Return the (x, y) coordinate for the center point of the cell that contains the specified text.  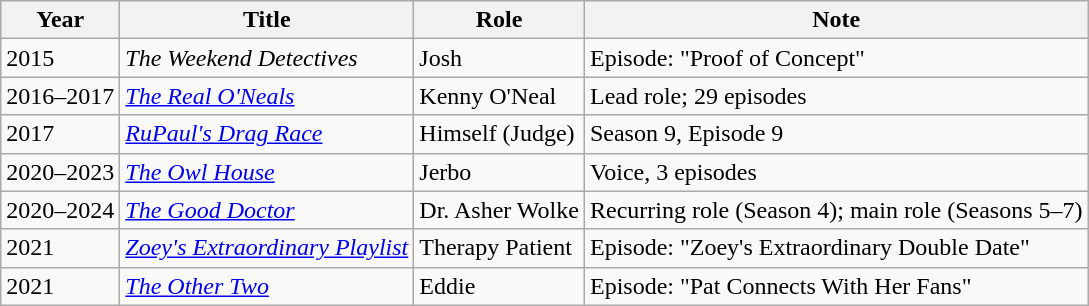
Jerbo (500, 172)
Episode: "Zoey's Extraordinary Double Date" (836, 248)
Year (60, 20)
The Real O'Neals (267, 96)
Kenny O'Neal (500, 96)
The Weekend Detectives (267, 58)
Episode: "Pat Connects With Her Fans" (836, 286)
The Good Doctor (267, 210)
Recurring role (Season 4); main role (Seasons 5–7) (836, 210)
Lead role; 29 episodes (836, 96)
2020–2023 (60, 172)
2017 (60, 134)
Voice, 3 episodes (836, 172)
RuPaul's Drag Race (267, 134)
2015 (60, 58)
Therapy Patient (500, 248)
Himself (Judge) (500, 134)
Role (500, 20)
Zoey's Extraordinary Playlist (267, 248)
Title (267, 20)
Dr. Asher Wolke (500, 210)
Josh (500, 58)
Note (836, 20)
2016–2017 (60, 96)
Eddie (500, 286)
Episode: "Proof of Concept" (836, 58)
The Owl House (267, 172)
2020–2024 (60, 210)
The Other Two (267, 286)
Season 9, Episode 9 (836, 134)
